Locate the cell with the specified text and output its [X, Y] center coordinate. 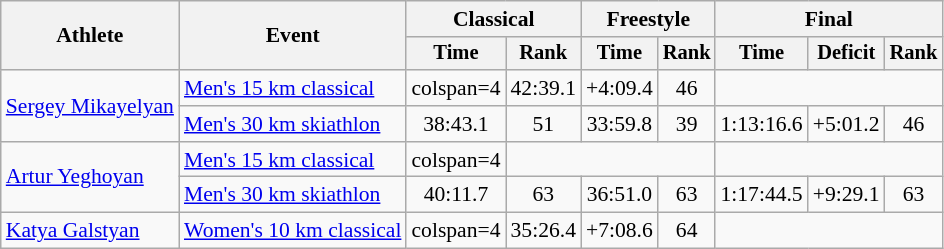
51 [544, 124]
Women's 10 km classical [293, 231]
Sergey Mikayelyan [90, 106]
42:39.1 [544, 88]
38:43.1 [456, 124]
Athlete [90, 36]
+4:09.4 [620, 88]
Deficit [846, 54]
Artur Yeghoyan [90, 178]
Katya Galstyan [90, 231]
Classical [494, 19]
+7:08.6 [620, 231]
+9:29.1 [846, 195]
39 [687, 124]
36:51.0 [620, 195]
35:26.4 [544, 231]
1:17:44.5 [761, 195]
40:11.7 [456, 195]
33:59.8 [620, 124]
Event [293, 36]
+5:01.2 [846, 124]
Final [828, 19]
64 [687, 231]
Freestyle [648, 19]
1:13:16.6 [761, 124]
